Return the [X, Y] coordinate for the center point of the cell that contains the specified text.  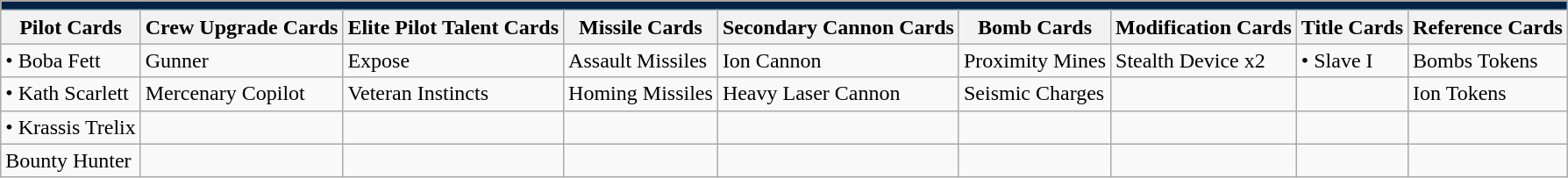
Elite Pilot Talent Cards [453, 27]
Ion Cannon [838, 61]
Title Cards [1352, 27]
Assault Missiles [641, 61]
Ion Tokens [1488, 94]
Reference Cards [1488, 27]
Missile Cards [641, 27]
Mercenary Copilot [242, 94]
Veteran Instincts [453, 94]
Secondary Cannon Cards [838, 27]
Seismic Charges [1035, 94]
Proximity Mines [1035, 61]
• Krassis Trelix [70, 127]
• Boba Fett [70, 61]
Stealth Device x2 [1204, 61]
• Slave I [1352, 61]
Bombs Tokens [1488, 61]
Bounty Hunter [70, 160]
Bomb Cards [1035, 27]
Gunner [242, 61]
Expose [453, 61]
• Kath Scarlett [70, 94]
Modification Cards [1204, 27]
Heavy Laser Cannon [838, 94]
Crew Upgrade Cards [242, 27]
Homing Missiles [641, 94]
Pilot Cards [70, 27]
